Pinpoint the cell where the given text exists, returning its [X, Y] midpoint coordinate. 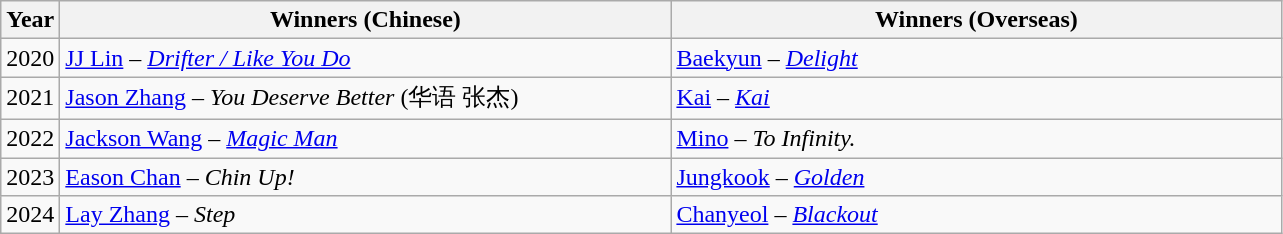
Baekyun – Delight [976, 58]
Year [30, 20]
Eason Chan – Chin Up! [366, 177]
JJ Lin – Drifter / Like You Do [366, 58]
Winners (Chinese) [366, 20]
2022 [30, 138]
Chanyeol – Blackout [976, 215]
2021 [30, 98]
2023 [30, 177]
Jungkook – Golden [976, 177]
Kai – Kai [976, 98]
Mino – To Infinity. [976, 138]
Jackson Wang – Magic Man [366, 138]
2020 [30, 58]
2024 [30, 215]
Winners (Overseas) [976, 20]
Jason Zhang – You Deserve Better (华语 张杰) [366, 98]
Lay Zhang – Step [366, 215]
